Provide the (x, y) coordinate of the cell's center where the given text is located.  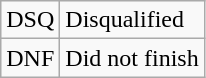
Did not finish (132, 58)
DNF (30, 58)
Disqualified (132, 20)
DSQ (30, 20)
